Identify which cell holds the provided text, then report its (x, y) central coordinate. 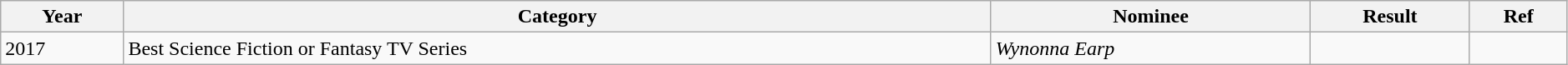
2017 (62, 48)
Wynonna Earp (1150, 48)
Result (1390, 17)
Category (557, 17)
Best Science Fiction or Fantasy TV Series (557, 48)
Year (62, 17)
Nominee (1150, 17)
Ref (1519, 17)
